Determine the [x, y] coordinate at the center of the cell enclosing the given text.  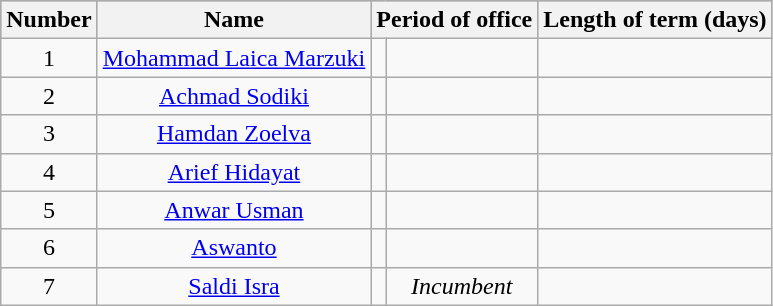
Number [49, 20]
Period of office [454, 20]
2 [49, 96]
Hamdan Zoelva [234, 134]
Arief Hidayat [234, 172]
Achmad Sodiki [234, 96]
Length of term (days) [655, 20]
Mohammad Laica Marzuki [234, 58]
Incumbent [462, 286]
6 [49, 248]
5 [49, 210]
Anwar Usman [234, 210]
Saldi Isra [234, 286]
1 [49, 58]
7 [49, 286]
3 [49, 134]
Name [234, 20]
Aswanto [234, 248]
4 [49, 172]
